Search for the cell housing the specified text and yield its [x, y] center coordinate. 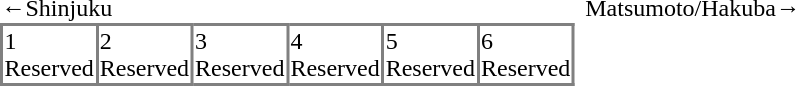
5Reserved [432, 54]
1Reserved [49, 54]
6Reserved [526, 54]
3Reserved [242, 54]
2Reserved [146, 54]
4Reserved [336, 54]
